Extract the (X, Y) coordinate from the center of the cell holding the provided text.  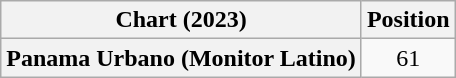
61 (408, 58)
Panama Urbano (Monitor Latino) (182, 58)
Position (408, 20)
Chart (2023) (182, 20)
